Search for the cell housing the specified text and yield its (x, y) center coordinate. 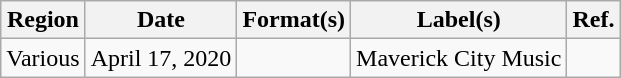
Date (161, 20)
Various (43, 58)
Label(s) (459, 20)
Ref. (594, 20)
Region (43, 20)
Maverick City Music (459, 58)
April 17, 2020 (161, 58)
Format(s) (294, 20)
